Scan for the cell matching the given text and deliver its (x, y) coordinate at center. 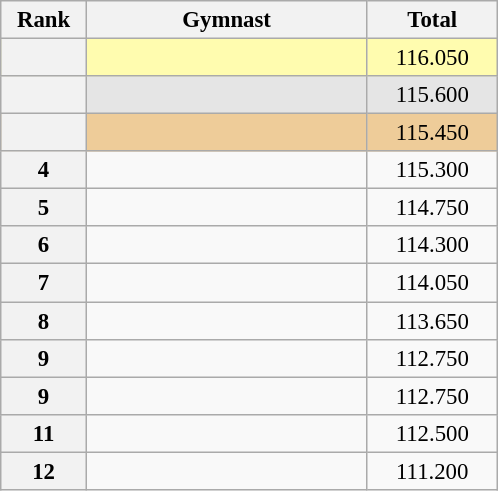
5 (44, 208)
111.200 (432, 471)
7 (44, 283)
8 (44, 321)
6 (44, 245)
4 (44, 170)
114.750 (432, 208)
113.650 (432, 321)
112.500 (432, 433)
Gymnast (226, 20)
115.600 (432, 95)
12 (44, 471)
114.300 (432, 245)
116.050 (432, 58)
115.300 (432, 170)
Rank (44, 20)
115.450 (432, 133)
11 (44, 433)
Total (432, 20)
114.050 (432, 283)
